Provide the [x, y] coordinate of the cell's center where the given text is located.  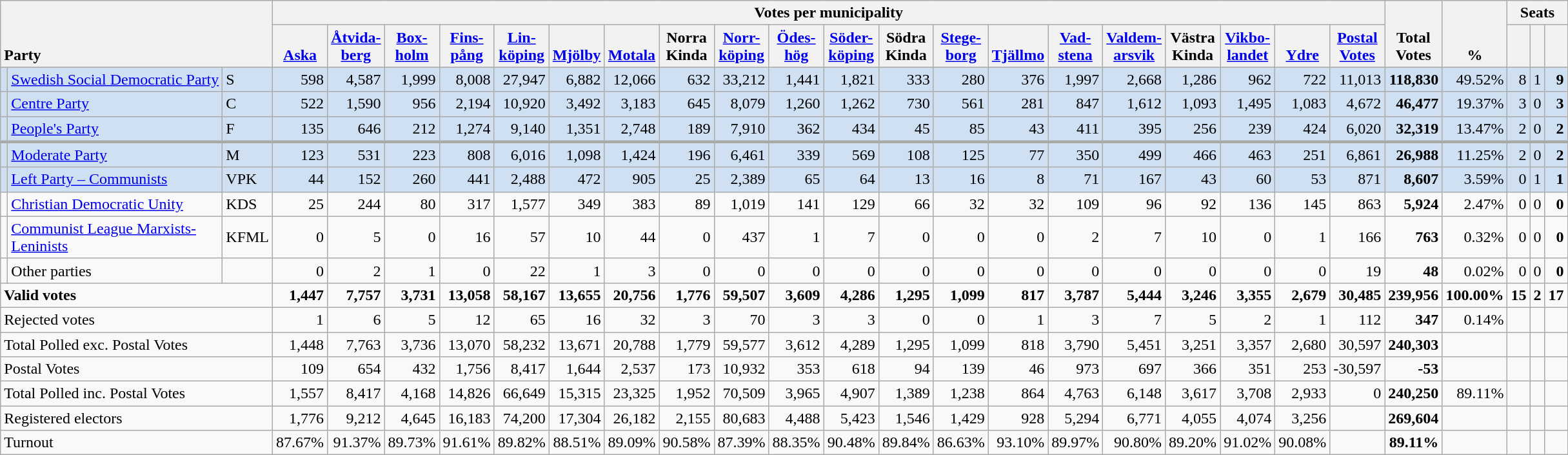
Åtvida- berg [356, 46]
10,920 [521, 104]
19 [1357, 270]
58,167 [521, 295]
654 [356, 369]
26,182 [632, 418]
432 [412, 369]
S [248, 79]
2.47% [1474, 204]
1,495 [1247, 104]
3,492 [577, 104]
12 [467, 319]
30,597 [1357, 344]
239,956 [1414, 295]
1,999 [412, 79]
3,256 [1303, 418]
112 [1357, 319]
240,303 [1414, 344]
15,315 [577, 394]
522 [301, 104]
618 [851, 369]
Communist League Marxists-Leninists [115, 238]
70 [742, 319]
3,731 [412, 295]
13,058 [467, 295]
10,932 [742, 369]
Box- holm [412, 46]
% [1474, 34]
239 [1247, 129]
0.02% [1474, 270]
847 [1076, 104]
91.02% [1247, 443]
251 [1303, 155]
141 [796, 204]
32,319 [1414, 129]
Rejected votes [137, 319]
13,655 [577, 295]
4,488 [796, 418]
3,609 [796, 295]
463 [1247, 155]
4,286 [851, 295]
4,074 [1247, 418]
Total Polled inc. Postal Votes [137, 394]
7,910 [742, 129]
1,274 [467, 129]
1,083 [1303, 104]
26,988 [1414, 155]
3,708 [1247, 394]
956 [412, 104]
59,507 [742, 295]
135 [301, 129]
1,429 [961, 418]
Aska [301, 46]
87.67% [301, 443]
281 [1018, 104]
1,447 [301, 295]
13,070 [467, 344]
4,763 [1076, 394]
317 [467, 204]
6,461 [742, 155]
145 [1303, 204]
166 [1357, 238]
434 [851, 129]
2,748 [632, 129]
5,451 [1134, 344]
Vikbo- landet [1247, 46]
Other parties [115, 270]
531 [356, 155]
45 [906, 129]
3,355 [1247, 295]
139 [961, 369]
46 [1018, 369]
466 [1193, 155]
1,756 [467, 369]
3,246 [1193, 295]
2,194 [467, 104]
30,485 [1357, 295]
928 [1018, 418]
376 [1018, 79]
4,055 [1193, 418]
3,612 [796, 344]
KFML [248, 238]
411 [1076, 129]
Registered electors [137, 418]
244 [356, 204]
962 [1247, 79]
C [248, 104]
1,260 [796, 104]
57 [521, 238]
Total Votes [1414, 34]
598 [301, 79]
86.63% [961, 443]
33,212 [742, 79]
256 [1193, 129]
Centre Party [115, 104]
4,672 [1357, 104]
722 [1303, 79]
437 [742, 238]
64 [851, 179]
3,357 [1247, 344]
92 [1193, 204]
M [248, 155]
1,441 [796, 79]
Turnout [137, 443]
6,861 [1357, 155]
Votes per municipality [829, 13]
6 [356, 319]
74,200 [521, 418]
88.51% [577, 443]
196 [686, 155]
1,577 [521, 204]
973 [1076, 369]
People's Party [115, 129]
59,577 [742, 344]
561 [961, 104]
Motala [632, 46]
53 [1303, 179]
17 [1556, 295]
6,882 [577, 79]
3,965 [796, 394]
9,140 [521, 129]
366 [1193, 369]
353 [796, 369]
240,250 [1414, 394]
3,617 [1193, 394]
Ydre [1303, 46]
Tjällmo [1018, 46]
88.35% [796, 443]
Valid votes [137, 295]
0.32% [1474, 238]
167 [1134, 179]
17,304 [577, 418]
89.73% [412, 443]
94 [906, 369]
Södra Kinda [906, 46]
269,604 [1414, 418]
4,289 [851, 344]
Lin- köping [521, 46]
46,477 [1414, 104]
3,251 [1193, 344]
87.39% [742, 443]
362 [796, 129]
212 [412, 129]
80 [412, 204]
8,607 [1414, 179]
2,488 [521, 179]
808 [467, 155]
Söder- köping [851, 46]
91.37% [356, 443]
13 [906, 179]
9,212 [356, 418]
5,423 [851, 418]
Total Polled exc. Postal Votes [137, 344]
339 [796, 155]
123 [301, 155]
1,952 [686, 394]
1,098 [577, 155]
472 [577, 179]
22 [521, 270]
49.52% [1474, 79]
58,232 [521, 344]
383 [632, 204]
Norra Kinda [686, 46]
4,907 [851, 394]
763 [1414, 238]
15 [1518, 295]
VPK [248, 179]
632 [686, 79]
189 [686, 129]
6,016 [521, 155]
Moderate Party [115, 155]
441 [467, 179]
Seats [1538, 13]
6,771 [1134, 418]
350 [1076, 155]
89 [686, 204]
14,826 [467, 394]
1,351 [577, 129]
2,537 [632, 369]
90.48% [851, 443]
125 [961, 155]
1,546 [906, 418]
424 [1303, 129]
1,644 [577, 369]
Left Party – Communists [115, 179]
3,183 [632, 104]
11,013 [1357, 79]
70,509 [742, 394]
1,557 [301, 394]
80,683 [742, 418]
817 [1018, 295]
871 [1357, 179]
13,671 [577, 344]
4,168 [412, 394]
27,947 [521, 79]
7,763 [356, 344]
90.80% [1134, 443]
3.59% [1474, 179]
Norr- köping [742, 46]
4,587 [356, 79]
48 [1414, 270]
173 [686, 369]
253 [1303, 369]
66 [906, 204]
5,294 [1076, 418]
1,448 [301, 344]
16,183 [467, 418]
2,155 [686, 418]
351 [1247, 369]
1,424 [632, 155]
2,389 [742, 179]
818 [1018, 344]
91.61% [467, 443]
8,008 [467, 79]
Västra Kinda [1193, 46]
108 [906, 155]
Stege- borg [961, 46]
905 [632, 179]
8,079 [742, 104]
5,444 [1134, 295]
3,787 [1076, 295]
11.25% [1474, 155]
136 [1247, 204]
77 [1018, 155]
Mjölby [577, 46]
730 [906, 104]
2,668 [1134, 79]
152 [356, 179]
-53 [1414, 369]
Vad- stena [1076, 46]
863 [1357, 204]
3,790 [1076, 344]
Fins- pång [467, 46]
5,924 [1414, 204]
347 [1414, 319]
6,148 [1134, 394]
85 [961, 129]
569 [851, 155]
89.82% [521, 443]
1,997 [1076, 79]
2,933 [1303, 394]
1,238 [961, 394]
Christian Democratic Unity [115, 204]
1,019 [742, 204]
96 [1134, 204]
90.58% [686, 443]
697 [1134, 369]
12,066 [632, 79]
20,756 [632, 295]
20,788 [632, 344]
1,590 [356, 104]
89.09% [632, 443]
-30,597 [1357, 369]
864 [1018, 394]
66,649 [521, 394]
13.47% [1474, 129]
0.14% [1474, 319]
1,779 [686, 344]
100.00% [1474, 295]
645 [686, 104]
7,757 [356, 295]
280 [961, 79]
Ödes- hög [796, 46]
1,262 [851, 104]
71 [1076, 179]
6,020 [1357, 129]
Party [137, 34]
1,286 [1193, 79]
4,645 [412, 418]
Valdem- arsvik [1134, 46]
89.84% [906, 443]
129 [851, 204]
1,612 [1134, 104]
KDS [248, 204]
349 [577, 204]
260 [412, 179]
1,093 [1193, 104]
9 [1556, 79]
333 [906, 79]
646 [356, 129]
89.97% [1076, 443]
90.08% [1303, 443]
89.20% [1193, 443]
223 [412, 155]
1,389 [906, 394]
2,679 [1303, 295]
499 [1134, 155]
1,821 [851, 79]
Swedish Social Democratic Party [115, 79]
93.10% [1018, 443]
19.37% [1474, 104]
395 [1134, 129]
2,680 [1303, 344]
3,736 [412, 344]
60 [1247, 179]
23,325 [632, 394]
118,830 [1414, 79]
F [248, 129]
